Search for the cell housing the specified text and yield its (x, y) center coordinate. 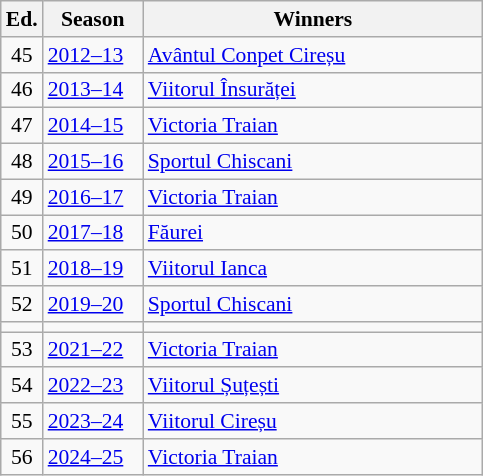
46 (22, 90)
Viitorul Ianca (313, 269)
2013–14 (93, 90)
2012–13 (93, 55)
Winners (313, 19)
50 (22, 233)
Viitorul Însurăței (313, 90)
Season (93, 19)
2016–17 (93, 197)
2014–15 (93, 126)
Viitorul Șuțești (313, 386)
2023–24 (93, 421)
53 (22, 350)
Viitorul Cireșu (313, 421)
2018–19 (93, 269)
47 (22, 126)
45 (22, 55)
2019–20 (93, 304)
55 (22, 421)
49 (22, 197)
Avântul Conpet Cireșu (313, 55)
2017–18 (93, 233)
Ed. (22, 19)
52 (22, 304)
2024–25 (93, 457)
2021–22 (93, 350)
48 (22, 162)
2022–23 (93, 386)
54 (22, 386)
56 (22, 457)
Făurei (313, 233)
2015–16 (93, 162)
51 (22, 269)
